Identify which cell holds the provided text, then report its (X, Y) central coordinate. 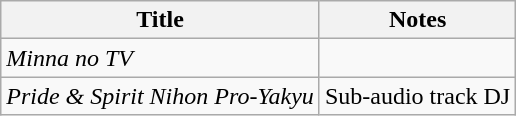
Title (160, 20)
Minna no TV (160, 58)
Notes (417, 20)
Pride & Spirit Nihon Pro-Yakyu (160, 96)
Sub-audio track DJ (417, 96)
